Identify which cell holds the provided text, then report its (X, Y) central coordinate. 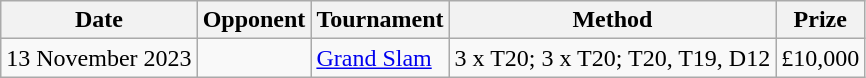
Date (99, 20)
13 November 2023 (99, 58)
Tournament (380, 20)
3 x T20; 3 x T20; T20, T19, D12 (612, 58)
Method (612, 20)
£10,000 (820, 58)
Opponent (254, 20)
Grand Slam (380, 58)
Prize (820, 20)
